Return the (X, Y) coordinate for the center point of the cell that contains the specified text.  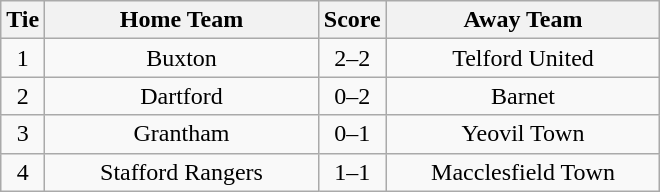
Barnet (523, 96)
1 (23, 58)
Macclesfield Town (523, 172)
Grantham (182, 134)
Score (352, 20)
1–1 (352, 172)
Yeovil Town (523, 134)
0–1 (352, 134)
Away Team (523, 20)
2–2 (352, 58)
Buxton (182, 58)
Home Team (182, 20)
Tie (23, 20)
Telford United (523, 58)
4 (23, 172)
Dartford (182, 96)
3 (23, 134)
Stafford Rangers (182, 172)
2 (23, 96)
0–2 (352, 96)
